Extract the [x, y] coordinate from the center of the cell holding the provided text.  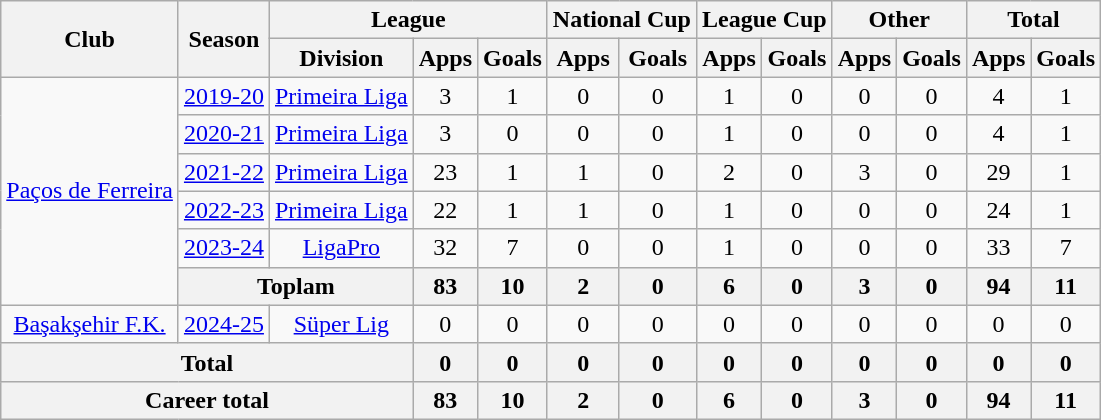
League Cup [764, 20]
24 [998, 210]
2019-20 [224, 96]
2023-24 [224, 248]
32 [445, 248]
2021-22 [224, 172]
Süper Lig [341, 324]
2020-21 [224, 134]
Season [224, 39]
2022-23 [224, 210]
Başakşehir F.K. [90, 324]
23 [445, 172]
League [408, 20]
29 [998, 172]
Division [341, 58]
Other [899, 20]
22 [445, 210]
LigaPro [341, 248]
National Cup [622, 20]
Toplam [296, 286]
33 [998, 248]
Paços de Ferreira [90, 191]
Career total [207, 400]
Club [90, 39]
2024-25 [224, 324]
